Search for the cell housing the specified text and yield its (X, Y) center coordinate. 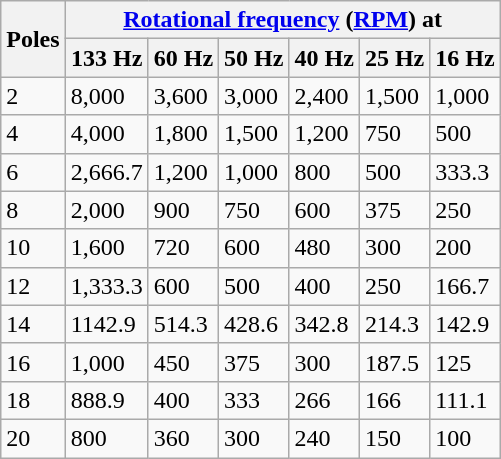
1,800 (183, 134)
1142.9 (106, 324)
166 (394, 400)
2,400 (324, 96)
Poles (33, 39)
2,666.7 (106, 172)
111.1 (465, 400)
360 (183, 438)
125 (465, 362)
8 (33, 210)
1,600 (106, 248)
10 (33, 248)
142.9 (465, 324)
450 (183, 362)
200 (465, 248)
Rotational frequency (RPM) at (282, 20)
40 Hz (324, 58)
150 (394, 438)
2 (33, 96)
25 Hz (394, 58)
720 (183, 248)
18 (33, 400)
6 (33, 172)
888.9 (106, 400)
4 (33, 134)
133 Hz (106, 58)
60 Hz (183, 58)
333 (254, 400)
3,600 (183, 96)
12 (33, 286)
50 Hz (254, 58)
333.3 (465, 172)
2,000 (106, 210)
3,000 (254, 96)
428.6 (254, 324)
480 (324, 248)
8,000 (106, 96)
14 (33, 324)
4,000 (106, 134)
214.3 (394, 324)
266 (324, 400)
166.7 (465, 286)
1,333.3 (106, 286)
240 (324, 438)
900 (183, 210)
342.8 (324, 324)
16 Hz (465, 58)
16 (33, 362)
187.5 (394, 362)
20 (33, 438)
100 (465, 438)
514.3 (183, 324)
